Return the [X, Y] coordinate for the center point of the cell that contains the specified text.  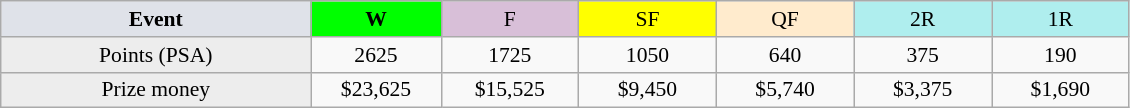
$5,740 [785, 90]
375 [923, 55]
1725 [510, 55]
$9,450 [648, 90]
Points (PSA) [156, 55]
F [510, 19]
$1,690 [1061, 90]
$23,625 [376, 90]
Prize money [156, 90]
2625 [376, 55]
2R [923, 19]
$3,375 [923, 90]
QF [785, 19]
1R [1061, 19]
Event [156, 19]
1050 [648, 55]
190 [1061, 55]
W [376, 19]
640 [785, 55]
SF [648, 19]
$15,525 [510, 90]
